From the cell containing the given text, extract its center point as [x, y] coordinate. 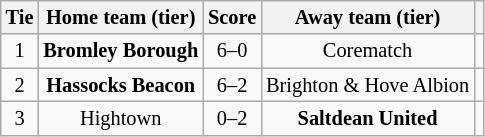
Away team (tier) [368, 17]
Brighton & Hove Albion [368, 85]
6–0 [232, 51]
3 [20, 118]
Score [232, 17]
Saltdean United [368, 118]
Corematch [368, 51]
Tie [20, 17]
1 [20, 51]
2 [20, 85]
Bromley Borough [120, 51]
Hightown [120, 118]
Home team (tier) [120, 17]
Hassocks Beacon [120, 85]
0–2 [232, 118]
6–2 [232, 85]
